Identify which cell holds the provided text, then report its [x, y] central coordinate. 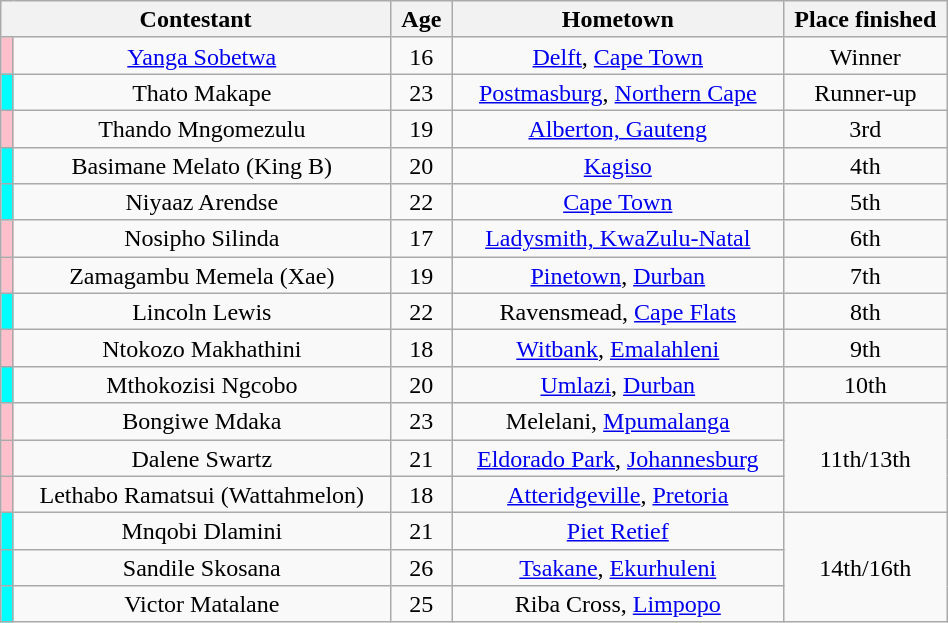
8th [865, 312]
Delft, Cape Town [618, 56]
Basimane Melato (King B) [202, 166]
Place finished [865, 20]
Ladysmith, KwaZulu-Natal [618, 238]
4th [865, 166]
Niyaaz Arendse [202, 202]
Thando Mngomezulu [202, 128]
Pinetown, Durban [618, 276]
Eldorado Park, Johannesburg [618, 458]
Melelani, Mpumalanga [618, 422]
Alberton, Gauteng [618, 128]
Postmasburg, Northern Cape [618, 92]
9th [865, 348]
Lincoln Lewis [202, 312]
5th [865, 202]
Ravensmead, Cape Flats [618, 312]
Tsakane, Ekurhuleni [618, 568]
Piet Retief [618, 532]
Kagiso [618, 166]
Atteridgeville, Pretoria [618, 494]
Runner-up [865, 92]
Winner [865, 56]
Bongiwe Mdaka [202, 422]
10th [865, 384]
Umlazi, Durban [618, 384]
Sandile Skosana [202, 568]
Witbank, Emalahleni [618, 348]
Lethabo Ramatsui (Wattahmelon) [202, 494]
25 [421, 604]
Riba Cross, Limpopo [618, 604]
Mnqobi Dlamini [202, 532]
7th [865, 276]
6th [865, 238]
Contestant [196, 20]
3rd [865, 128]
16 [421, 56]
14th/16th [865, 568]
Age [421, 20]
Thato Makape [202, 92]
Ntokozo Makhathini [202, 348]
26 [421, 568]
Mthokozisi Ngcobo [202, 384]
Dalene Swartz [202, 458]
17 [421, 238]
Cape Town [618, 202]
11th/13th [865, 458]
Zamagambu Memela (Xae) [202, 276]
Nosipho Silinda [202, 238]
Victor Matalane [202, 604]
Hometown [618, 20]
Yanga Sobetwa [202, 56]
